For the text-containing cell, return its midpoint in (x, y) coordinate format. 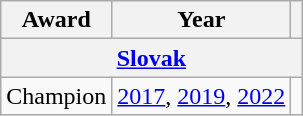
Slovak (152, 58)
2017, 2019, 2022 (202, 96)
Champion (56, 96)
Year (202, 20)
Award (56, 20)
